Locate the cell with the specified text and output its (X, Y) center coordinate. 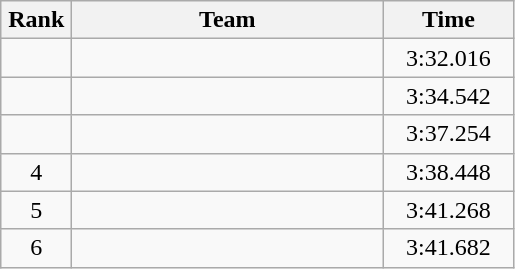
Time (448, 20)
Rank (36, 20)
3:38.448 (448, 172)
Team (228, 20)
3:37.254 (448, 134)
3:32.016 (448, 58)
5 (36, 210)
4 (36, 172)
3:34.542 (448, 96)
6 (36, 248)
3:41.268 (448, 210)
3:41.682 (448, 248)
